Extract the [x, y] coordinate from the center of the cell holding the provided text.  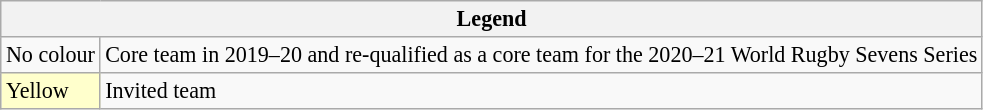
Legend [492, 18]
No colour [50, 54]
Yellow [50, 90]
Invited team [541, 90]
Core team in 2019–20 and re-qualified as a core team for the 2020–21 World Rugby Sevens Series [541, 54]
